Extract the (x, y) coordinate from the center of the cell holding the provided text.  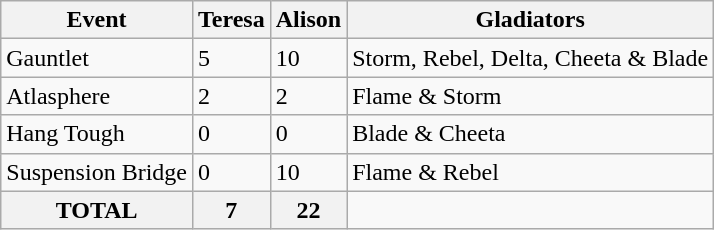
Hang Tough (97, 134)
Suspension Bridge (97, 172)
Event (97, 20)
Teresa (231, 20)
Gauntlet (97, 58)
5 (231, 58)
Storm, Rebel, Delta, Cheeta & Blade (530, 58)
Blade & Cheeta (530, 134)
22 (308, 210)
Alison (308, 20)
Gladiators (530, 20)
Flame & Storm (530, 96)
Flame & Rebel (530, 172)
TOTAL (97, 210)
Atlasphere (97, 96)
7 (231, 210)
